Scan for the cell matching the given text and deliver its (X, Y) coordinate at center. 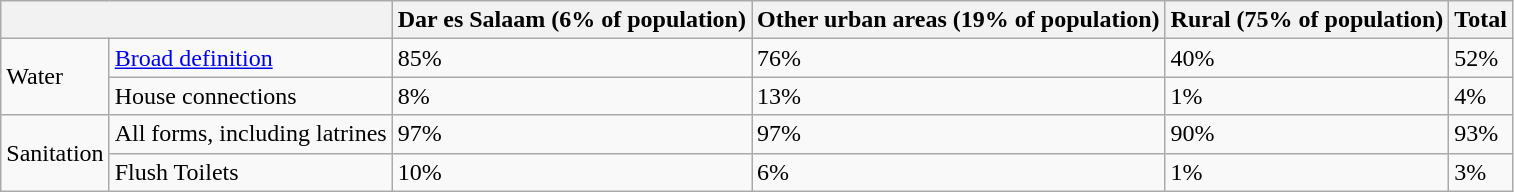
10% (572, 172)
93% (1481, 134)
Dar es Salaam (6% of population) (572, 20)
Sanitation (55, 153)
Total (1481, 20)
Rural (75% of population) (1307, 20)
40% (1307, 58)
8% (572, 96)
4% (1481, 96)
Broad definition (250, 58)
Water (55, 77)
6% (959, 172)
13% (959, 96)
House connections (250, 96)
85% (572, 58)
Other urban areas (19% of population) (959, 20)
90% (1307, 134)
76% (959, 58)
3% (1481, 172)
All forms, including latrines (250, 134)
Flush Toilets (250, 172)
52% (1481, 58)
